Find where the given text appears and provide that cell's center as [x, y] coordinate. 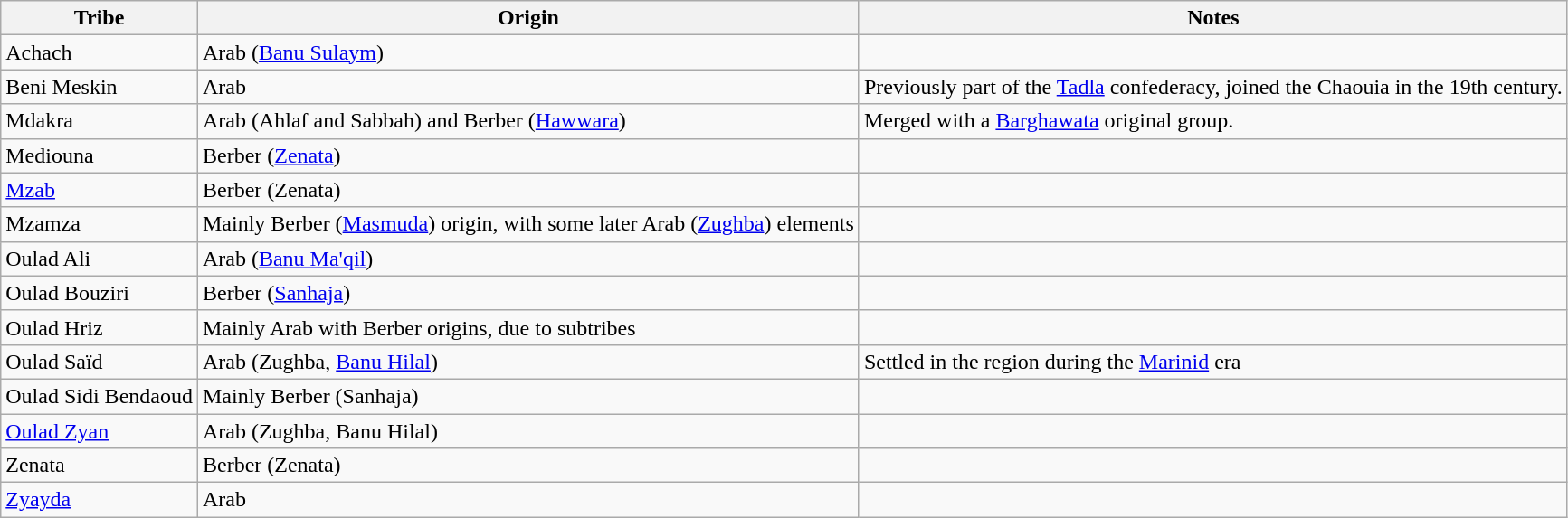
Previously part of the Tadla confederacy, joined the Chaouia in the 19th century. [1212, 87]
Notes [1212, 18]
Mediouna [100, 155]
Arab (Banu Sulaym) [528, 52]
Settled in the region during the Marinid era [1212, 362]
Mainly Berber (Sanhaja) [528, 396]
Mzab [100, 190]
Arab (Banu Ma'qil) [528, 259]
Oulad Hriz [100, 327]
Merged with a Barghawata original group. [1212, 121]
Mzamza [100, 224]
Oulad Ali [100, 259]
Zyayda [100, 500]
Achach [100, 52]
Mainly Berber (Masmuda) origin, with some later Arab (Zughba) elements [528, 224]
Oulad Zyan [100, 431]
Zenata [100, 466]
Berber (Sanhaja) [528, 293]
Mdakra [100, 121]
Oulad Sidi Bendaoud [100, 396]
Arab (Ahlaf and Sabbah) and Berber (Hawwara) [528, 121]
Oulad Bouziri [100, 293]
Beni Meskin [100, 87]
Origin [528, 18]
Oulad Saïd [100, 362]
Tribe [100, 18]
Mainly Arab with Berber origins, due to subtribes [528, 327]
